Return the (x, y) coordinate for the center point of the cell that contains the specified text.  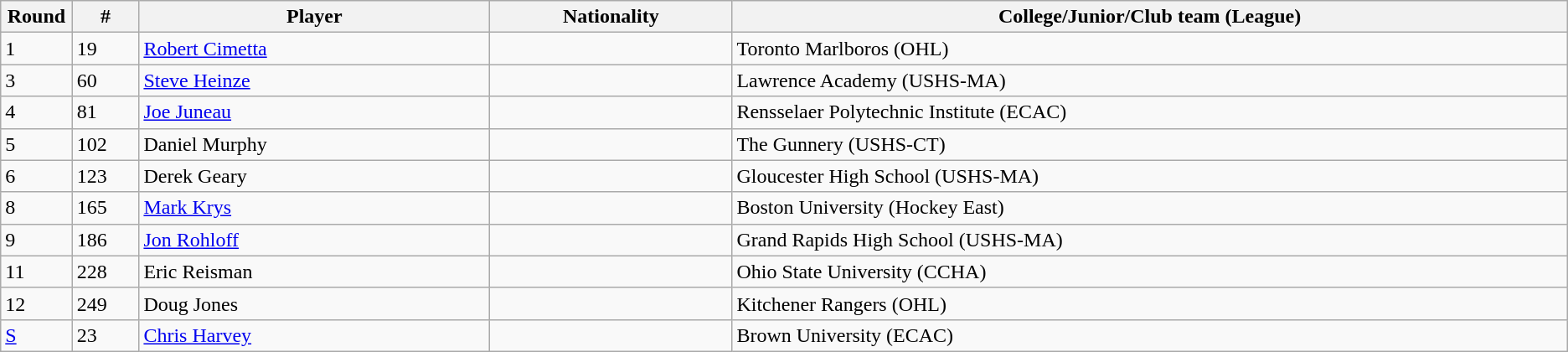
Round (37, 17)
Gloucester High School (USHS-MA) (1149, 176)
3 (37, 80)
Daniel Murphy (315, 144)
23 (106, 335)
Derek Geary (315, 176)
College/Junior/Club team (League) (1149, 17)
Robert Cimetta (315, 49)
60 (106, 80)
11 (37, 272)
5 (37, 144)
Rensselaer Polytechnic Institute (ECAC) (1149, 112)
Toronto Marlboros (OHL) (1149, 49)
Grand Rapids High School (USHS-MA) (1149, 240)
4 (37, 112)
Nationality (611, 17)
Mark Krys (315, 208)
Ohio State University (CCHA) (1149, 272)
Lawrence Academy (USHS-MA) (1149, 80)
1 (37, 49)
Doug Jones (315, 303)
123 (106, 176)
228 (106, 272)
19 (106, 49)
Eric Reisman (315, 272)
Chris Harvey (315, 335)
Boston University (Hockey East) (1149, 208)
9 (37, 240)
Jon Rohloff (315, 240)
Joe Juneau (315, 112)
102 (106, 144)
165 (106, 208)
81 (106, 112)
6 (37, 176)
186 (106, 240)
S (37, 335)
The Gunnery (USHS-CT) (1149, 144)
249 (106, 303)
Brown University (ECAC) (1149, 335)
Player (315, 17)
# (106, 17)
Kitchener Rangers (OHL) (1149, 303)
12 (37, 303)
Steve Heinze (315, 80)
8 (37, 208)
